Output the [x, y] coordinate of the center of the cell containing the given text.  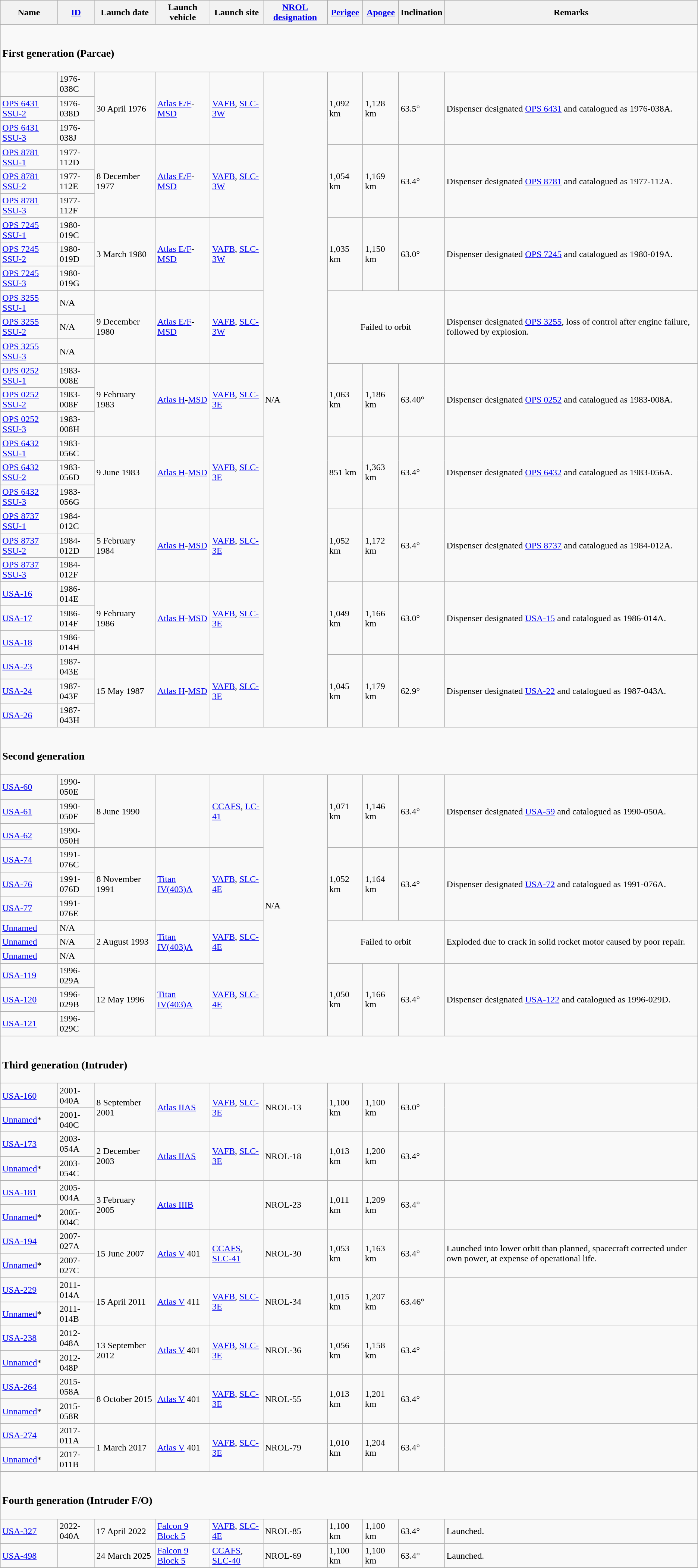
OPS 6432 SSU-2 [29, 472]
USA-119 [29, 975]
OPS 8781 SSU-1 [29, 157]
1984-012D [76, 545]
Apogee [381, 13]
1991-076C [76, 860]
1,207 km [381, 1302]
2005-004A [76, 1192]
OPS 3255 SSU-1 [29, 303]
1977-112E [76, 181]
1987-043E [76, 667]
USA-173 [29, 1144]
15 April 2011 [125, 1302]
Dispenser designated OPS 0252 and catalogued as 1983-008A. [571, 400]
30 April 1976 [125, 108]
1983-008E [76, 375]
USA-23 [29, 667]
1,186 km [381, 400]
1,200 km [381, 1156]
2003-054C [76, 1168]
OPS 6432 SSU-3 [29, 497]
1,128 km [381, 108]
OPS 8781 SSU-3 [29, 205]
OPS 6432 SSU-1 [29, 448]
1,092 km [345, 108]
USA-16 [29, 594]
1986-014F [76, 618]
Launched into lower orbit than planned, spacecraft corrected under own power, at expense of operational life. [571, 1253]
OPS 3255 SSU-3 [29, 351]
1,049 km [345, 618]
NROL-55 [295, 1399]
1,053 km [345, 1253]
OPS 8737 SSU-2 [29, 545]
1,045 km [345, 691]
USA-120 [29, 1000]
1983-008F [76, 400]
15 June 2007 [125, 1253]
2022-040A [76, 1531]
1996-029B [76, 1000]
Dispenser designated USA-122 and catalogued as 1996-029D. [571, 1000]
NROL-18 [295, 1156]
1,164 km [381, 884]
851 km [345, 472]
1,063 km [345, 400]
NROL-23 [295, 1205]
1983-008H [76, 424]
NROL-85 [295, 1531]
OPS 7245 SSU-3 [29, 278]
USA-498 [29, 1556]
Dispenser designated USA-22 and catalogued as 1987-043A. [571, 691]
1,150 km [381, 254]
1980-019G [76, 278]
OPS 7245 SSU-1 [29, 230]
1991-076E [76, 908]
USA-74 [29, 860]
8 June 1990 [125, 811]
2001-040A [76, 1095]
63.40° [421, 400]
NROL-13 [295, 1108]
1984-012F [76, 569]
1,209 km [381, 1205]
1980-019D [76, 254]
8 October 2015 [125, 1399]
1976-038D [76, 108]
1,071 km [345, 811]
Dispenser designated OPS 8781 and catalogued as 1977-112A. [571, 181]
USA-327 [29, 1531]
5 February 1984 [125, 545]
Launch site [237, 13]
2011-014B [76, 1314]
1,363 km [381, 472]
1,163 km [381, 1253]
CCAFS, SLC-41 [237, 1253]
OPS 0252 SSU-3 [29, 424]
1983-056D [76, 472]
9 February 1983 [125, 400]
24 March 2025 [125, 1556]
1987-043F [76, 691]
Dispenser designated USA-72 and catalogued as 1991-076A. [571, 884]
1986-014E [76, 594]
OPS 0252 SSU-2 [29, 400]
USA-229 [29, 1289]
USA-238 [29, 1339]
Dispenser designated OPS 8737 and catalogued as 1984-012A. [571, 545]
2011-014A [76, 1289]
Dispenser designated USA-15 and catalogued as 1986-014A. [571, 618]
9 February 1986 [125, 618]
1987-043H [76, 716]
1,204 km [381, 1447]
63.5° [421, 108]
OPS 3255 SSU-2 [29, 327]
8 September 2001 [125, 1108]
Dispenser designated OPS 3255, loss of control after engine failure, followed by explosion. [571, 327]
2005-004C [76, 1217]
USA-160 [29, 1095]
2017-011A [76, 1436]
Dispenser designated OPS 6431 and catalogued as 1976-038A. [571, 108]
NROL-69 [295, 1556]
First generation (Parcae) [349, 48]
1,035 km [345, 254]
2 August 1993 [125, 942]
2001-040C [76, 1120]
CCAFS, LC-41 [237, 811]
Dispenser designated USA-59 and catalogued as 1990-050A. [571, 811]
USA-264 [29, 1387]
1,050 km [345, 1000]
NROL-34 [295, 1302]
USA-62 [29, 836]
8 November 1991 [125, 884]
1990-050F [76, 811]
2003-054A [76, 1144]
9 June 1983 [125, 472]
OPS 0252 SSU-1 [29, 375]
2017-011B [76, 1459]
3 February 2005 [125, 1205]
Launch date [125, 13]
2012-048A [76, 1339]
USA-76 [29, 884]
2015-058R [76, 1411]
Remarks [571, 13]
Fourth generation (Intruder F/O) [349, 1495]
USA-61 [29, 811]
1,010 km [345, 1447]
1,146 km [381, 811]
12 May 1996 [125, 1000]
1984-012C [76, 521]
NROL-30 [295, 1253]
USA-194 [29, 1241]
Second generation [349, 751]
OPS 6431 SSU-3 [29, 133]
62.9° [421, 691]
1976-038J [76, 133]
1996-029A [76, 975]
1983-056G [76, 497]
Name [29, 13]
1977-112D [76, 157]
USA-18 [29, 642]
9 December 1980 [125, 327]
1980-019C [76, 230]
OPS 8737 SSU-3 [29, 569]
1,056 km [345, 1351]
USA-24 [29, 691]
Atlas V 411 [183, 1302]
17 April 2022 [125, 1531]
Dispenser designated OPS 6432 and catalogued as 1983-056A. [571, 472]
2 December 2003 [125, 1156]
1,172 km [381, 545]
1,158 km [381, 1351]
USA-26 [29, 716]
1990-050E [76, 787]
NROL designation [295, 13]
63.46° [421, 1302]
Third generation (Intruder) [349, 1060]
Dispenser designated OPS 7245 and catalogued as 1980-019A. [571, 254]
USA-77 [29, 908]
Atlas IIIB [183, 1205]
1,011 km [345, 1205]
2015-058A [76, 1387]
Perigee [345, 13]
3 March 1980 [125, 254]
2007-027A [76, 1241]
8 December 1977 [125, 181]
1976-038C [76, 84]
1,015 km [345, 1302]
1991-076D [76, 884]
OPS 8737 SSU-1 [29, 521]
1,201 km [381, 1399]
13 September 2012 [125, 1351]
OPS 8781 SSU-2 [29, 181]
USA-17 [29, 618]
CCAFS, SLC-40 [237, 1556]
OPS 6431 SSU-2 [29, 108]
1 March 2017 [125, 1447]
2007-027C [76, 1265]
1996-029C [76, 1024]
1983-056C [76, 448]
Launch vehicle [183, 13]
USA-121 [29, 1024]
1,054 km [345, 181]
15 May 1987 [125, 691]
Exploded due to crack in solid rocket motor caused by poor repair. [571, 942]
1,169 km [381, 181]
1977-112F [76, 205]
1986-014H [76, 642]
Inclination [421, 13]
NROL-79 [295, 1447]
USA-181 [29, 1192]
USA-274 [29, 1436]
OPS 7245 SSU-2 [29, 254]
2012-048P [76, 1362]
NROL-36 [295, 1351]
1990-050H [76, 836]
ID [76, 13]
1,179 km [381, 691]
USA-60 [29, 787]
